Return the (X, Y) coordinate for the center point of the cell that contains the specified text.  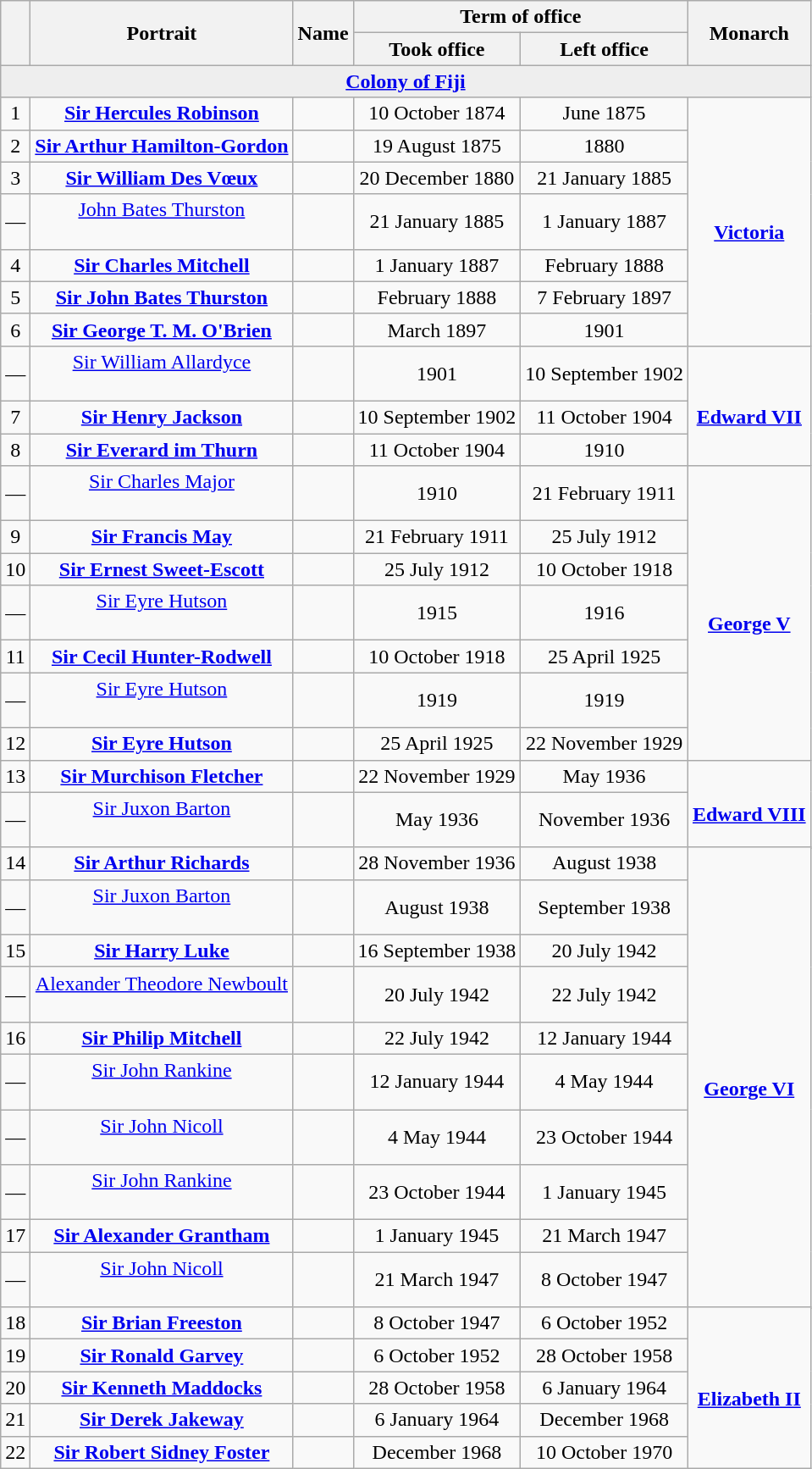
9 (15, 537)
28 November 1936 (437, 863)
Sir Harry Luke (162, 951)
14 (15, 863)
4 (15, 265)
Edward VIII (748, 803)
Portrait (162, 33)
Term of office (520, 17)
Sir Cecil Hunter-Rodwell (162, 657)
Elizabeth II (748, 1388)
1916 (605, 613)
Sir Murchison Fletcher (162, 776)
2 (15, 146)
10 (15, 569)
10 October 1970 (605, 1452)
Alexander Theodore Newboult (162, 995)
20 (15, 1388)
Sir Arthur Hamilton-Gordon (162, 146)
1915 (437, 613)
7 February 1897 (605, 297)
10 October 1874 (437, 114)
7 (15, 417)
6 (15, 330)
Sir Philip Mitchell (162, 1038)
12 (15, 744)
George VI (748, 1078)
Sir Ernest Sweet-Escott (162, 569)
John Bates Thurston (162, 222)
17 (15, 1236)
Sir Brian Freeston (162, 1323)
Sir Everard im Thurn (162, 450)
Monarch (748, 33)
Victoria (748, 222)
Sir John Bates Thurston (162, 297)
September 1938 (605, 906)
Sir Francis May (162, 537)
June 1875 (605, 114)
18 (15, 1323)
Edward VII (748, 405)
Sir Robert Sidney Foster (162, 1452)
11 (15, 657)
19 August 1875 (437, 146)
Sir Henry Jackson (162, 417)
Sir Hercules Robinson (162, 114)
13 (15, 776)
16 September 1938 (437, 951)
Sir George T. M. O'Brien (162, 330)
Colony of Fiji (406, 81)
Sir Charles Mitchell (162, 265)
Sir Ronald Garvey (162, 1355)
8 (15, 450)
Sir William Allardyce (162, 373)
Sir Kenneth Maddocks (162, 1388)
22 (15, 1452)
Sir Alexander Grantham (162, 1236)
15 (15, 951)
19 (15, 1355)
George V (748, 613)
Left office (605, 49)
November 1936 (605, 820)
1 (15, 114)
Sir Arthur Richards (162, 863)
Sir William Des Vœux (162, 178)
21 (15, 1420)
20 December 1880 (437, 178)
Took office (437, 49)
Sir Derek Jakeway (162, 1420)
3 (15, 178)
March 1897 (437, 330)
5 (15, 297)
1880 (605, 146)
Sir Charles Major (162, 493)
Name (323, 33)
16 (15, 1038)
